Capture the cell that displays the provided text and extract its [X, Y] central coordinate. 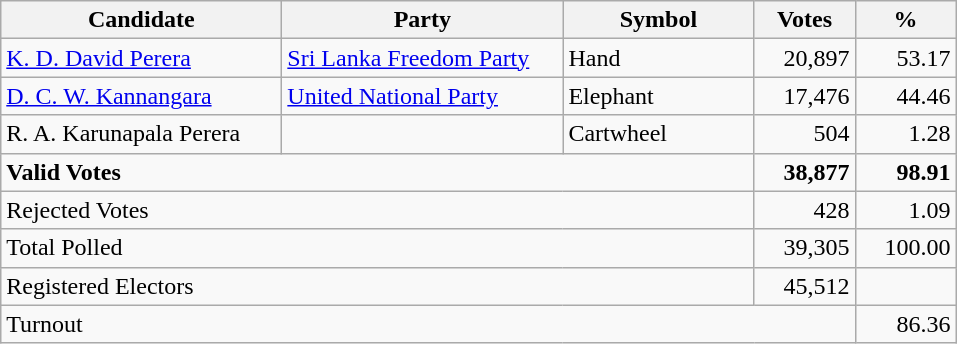
Hand [658, 58]
Rejected Votes [378, 210]
98.91 [906, 172]
Sri Lanka Freedom Party [422, 58]
D. C. W. Kannangara [142, 96]
44.46 [906, 96]
Elephant [658, 96]
Total Polled [378, 248]
Candidate [142, 20]
100.00 [906, 248]
1.28 [906, 134]
39,305 [804, 248]
1.09 [906, 210]
45,512 [804, 286]
20,897 [804, 58]
86.36 [906, 324]
Votes [804, 20]
38,877 [804, 172]
428 [804, 210]
K. D. David Perera [142, 58]
R. A. Karunapala Perera [142, 134]
United National Party [422, 96]
Valid Votes [378, 172]
Registered Electors [378, 286]
Turnout [428, 324]
504 [804, 134]
Party [422, 20]
17,476 [804, 96]
% [906, 20]
Symbol [658, 20]
53.17 [906, 58]
Cartwheel [658, 134]
